Detect which cell encompasses the target text, then output its [x, y] center coordinate. 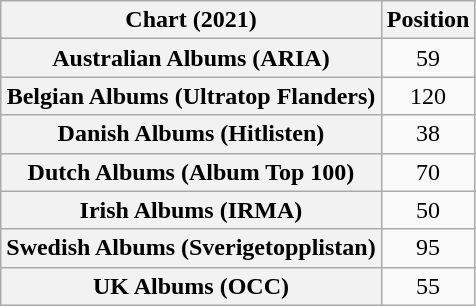
38 [428, 134]
Swedish Albums (Sverigetopplistan) [191, 248]
50 [428, 210]
Irish Albums (IRMA) [191, 210]
Position [428, 20]
120 [428, 96]
55 [428, 286]
Danish Albums (Hitlisten) [191, 134]
Belgian Albums (Ultratop Flanders) [191, 96]
70 [428, 172]
Australian Albums (ARIA) [191, 58]
Dutch Albums (Album Top 100) [191, 172]
95 [428, 248]
Chart (2021) [191, 20]
59 [428, 58]
UK Albums (OCC) [191, 286]
